Locate the cell with the specified text and output its (x, y) center coordinate. 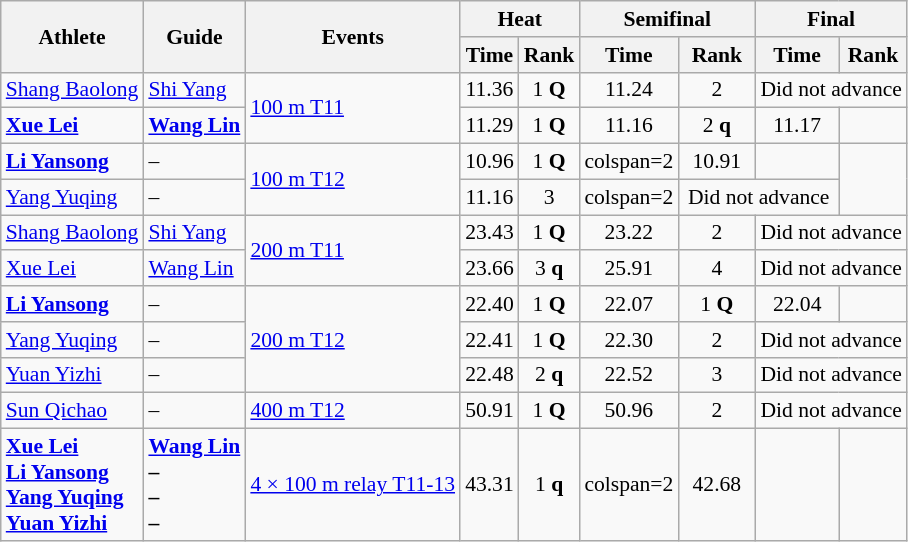
22.30 (628, 340)
Yuan Yizhi (72, 375)
22.48 (490, 375)
200 m T12 (352, 340)
22.40 (490, 304)
Athlete (72, 36)
11.17 (797, 126)
200 m T11 (352, 250)
400 m T12 (352, 411)
23.66 (490, 269)
10.91 (716, 162)
Sun Qichao (72, 411)
50.96 (628, 411)
Xue LeiLi YansongYang YuqingYuan Yizhi (72, 485)
Wang Lin––– (194, 485)
3 q (550, 269)
10.96 (490, 162)
Heat (520, 19)
Guide (194, 36)
100 m T12 (352, 180)
50.91 (490, 411)
4 × 100 m relay T11-13 (352, 485)
Final (831, 19)
22.52 (628, 375)
11.29 (490, 126)
Events (352, 36)
42.68 (716, 485)
23.43 (490, 233)
100 m T11 (352, 108)
11.24 (628, 90)
22.41 (490, 340)
4 (716, 269)
43.31 (490, 485)
22.07 (628, 304)
1 q (550, 485)
11.36 (490, 90)
25.91 (628, 269)
23.22 (628, 233)
Semifinal (667, 19)
22.04 (797, 304)
